Extract the (X, Y) coordinate from the center of the cell holding the provided text.  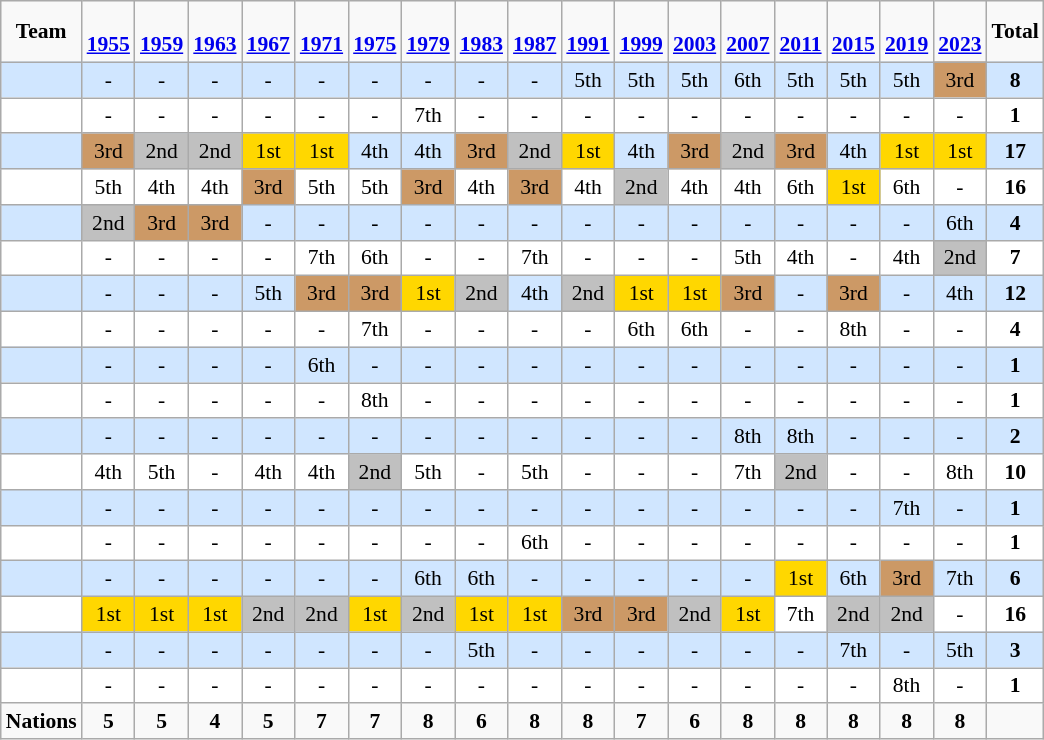
17 (1016, 152)
1963 (214, 32)
Total (1016, 32)
3 (1016, 650)
2 (1016, 437)
1971 (322, 32)
2019 (906, 32)
1983 (482, 32)
1959 (162, 32)
2015 (854, 32)
12 (1016, 294)
2003 (694, 32)
1955 (108, 32)
Team (42, 32)
2007 (748, 32)
1991 (588, 32)
1975 (374, 32)
1979 (428, 32)
1999 (642, 32)
1987 (534, 32)
10 (1016, 472)
2023 (960, 32)
Nations (42, 722)
2011 (801, 32)
1967 (268, 32)
